Determine the [X, Y] coordinate at the center of the cell enclosing the given text.  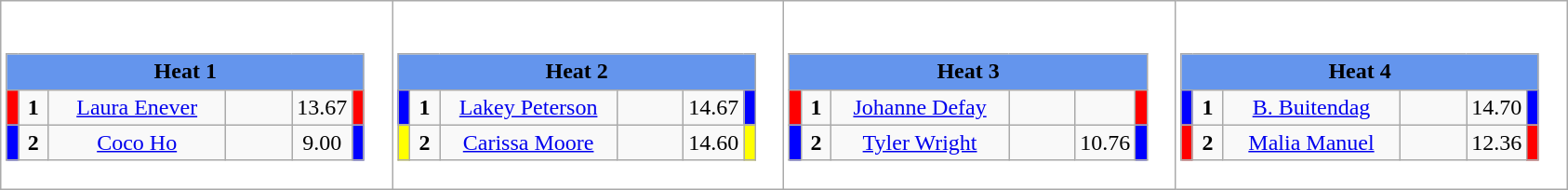
Tyler Wright [921, 142]
Heat 2 [577, 72]
Carissa Moore [528, 142]
Lakey Peterson [528, 107]
14.70 [1497, 107]
Heat 1 [185, 72]
Coco Ho [138, 142]
Heat 1 1 Laura Enever 13.67 2 Coco Ho 9.00 [197, 95]
9.00 [322, 142]
Heat 4 [1360, 72]
Heat 3 1 Johanne Defay 2 Tyler Wright 10.76 [980, 95]
13.67 [322, 107]
Laura Enever [138, 107]
12.36 [1497, 142]
Malia Manuel [1311, 142]
14.60 [714, 142]
Heat 4 1 B. Buitendag 14.70 2 Malia Manuel 12.36 [1371, 95]
14.67 [714, 107]
Heat 2 1 Lakey Peterson 14.67 2 Carissa Moore 14.60 [588, 95]
B. Buitendag [1311, 107]
10.76 [1105, 142]
Heat 3 [968, 72]
Johanne Defay [921, 107]
